For the text-containing cell, return its midpoint in [x, y] coordinate format. 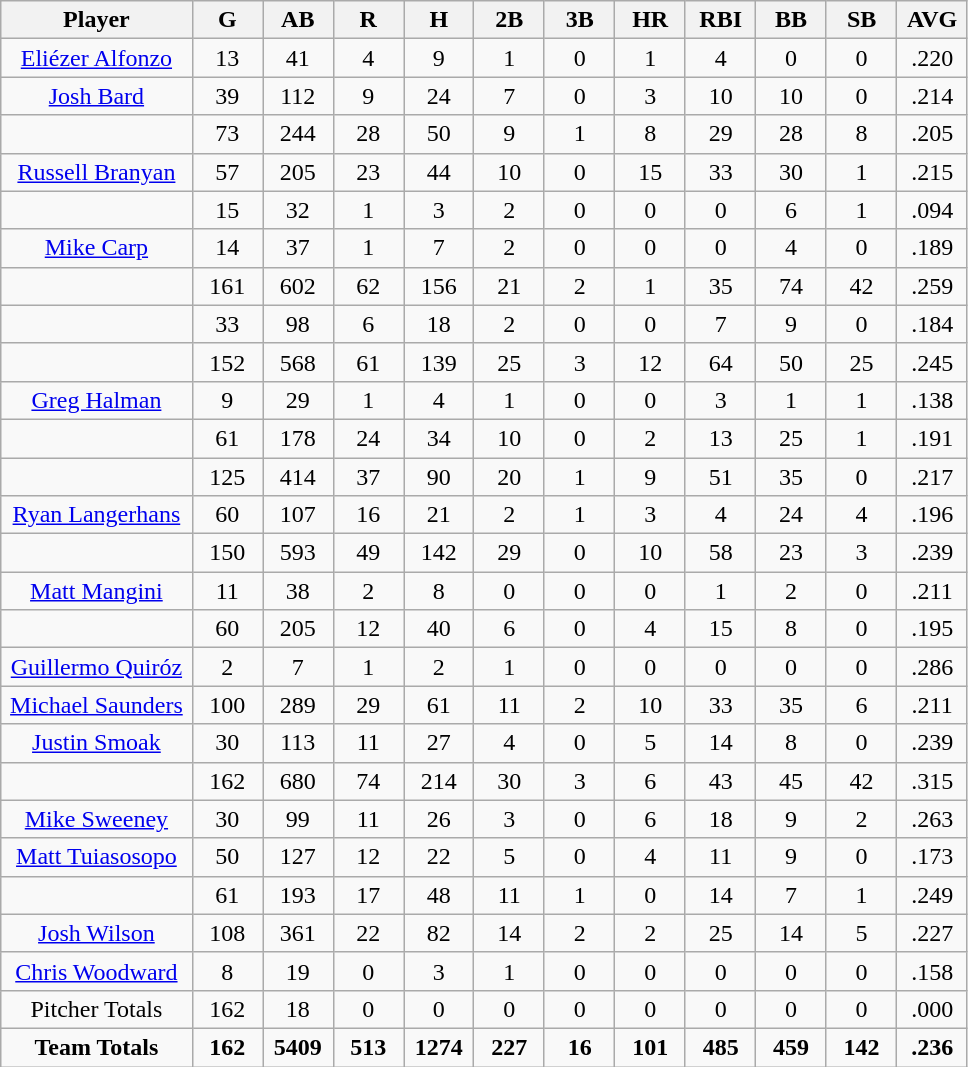
41 [298, 58]
RBI [720, 20]
680 [298, 781]
44 [439, 172]
108 [227, 933]
Michael Saunders [96, 705]
289 [298, 705]
51 [720, 477]
.205 [932, 134]
62 [368, 286]
19 [298, 971]
1274 [439, 1047]
Mike Carp [96, 248]
H [439, 20]
R [368, 20]
32 [298, 210]
64 [720, 362]
HR [650, 20]
161 [227, 286]
27 [439, 743]
.138 [932, 400]
5409 [298, 1047]
Pitcher Totals [96, 1009]
Russell Branyan [96, 172]
.220 [932, 58]
Josh Wilson [96, 933]
100 [227, 705]
39 [227, 96]
Ryan Langerhans [96, 515]
45 [791, 781]
112 [298, 96]
178 [298, 438]
26 [439, 819]
Guillermo Quiróz [96, 667]
98 [298, 324]
.217 [932, 477]
513 [368, 1047]
414 [298, 477]
3B [579, 20]
.315 [932, 781]
Greg Halman [96, 400]
139 [439, 362]
361 [298, 933]
.196 [932, 515]
38 [298, 591]
57 [227, 172]
.249 [932, 895]
593 [298, 553]
.191 [932, 438]
.263 [932, 819]
.214 [932, 96]
99 [298, 819]
Team Totals [96, 1047]
43 [720, 781]
.259 [932, 286]
BB [791, 20]
SB [861, 20]
.236 [932, 1047]
82 [439, 933]
214 [439, 781]
20 [509, 477]
Chris Woodward [96, 971]
125 [227, 477]
AB [298, 20]
113 [298, 743]
40 [439, 629]
107 [298, 515]
.184 [932, 324]
90 [439, 477]
49 [368, 553]
73 [227, 134]
AVG [932, 20]
.215 [932, 172]
Eliézer Alfonzo [96, 58]
244 [298, 134]
Justin Smoak [96, 743]
.227 [932, 933]
.000 [932, 1009]
.286 [932, 667]
150 [227, 553]
459 [791, 1047]
.158 [932, 971]
G [227, 20]
152 [227, 362]
Josh Bard [96, 96]
602 [298, 286]
2B [509, 20]
568 [298, 362]
.173 [932, 857]
.245 [932, 362]
Matt Mangini [96, 591]
Matt Tuiasosopo [96, 857]
34 [439, 438]
485 [720, 1047]
48 [439, 895]
Mike Sweeney [96, 819]
.189 [932, 248]
.195 [932, 629]
101 [650, 1047]
Player [96, 20]
156 [439, 286]
.094 [932, 210]
17 [368, 895]
127 [298, 857]
193 [298, 895]
227 [509, 1047]
58 [720, 553]
